Identify which cell holds the provided text, then report its [x, y] central coordinate. 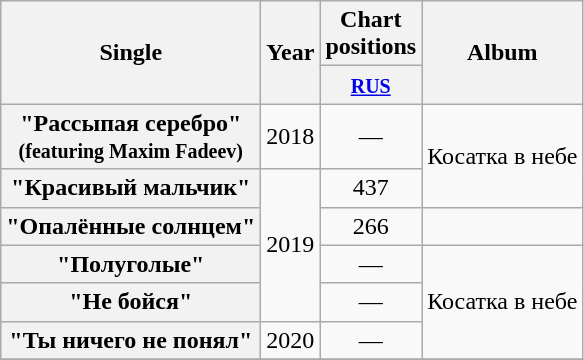
2020 [290, 340]
Year [290, 52]
2018 [290, 136]
"Красивый мальчик" [131, 188]
"Рассыпая серебро"(featuring Maxim Fadeev) [131, 136]
266 [371, 226]
Album [502, 52]
"Не бойся" [131, 302]
2019 [290, 245]
437 [371, 188]
Single [131, 52]
"Полуголые" [131, 264]
"Ты ничего не понял" [131, 340]
Chart positions [371, 34]
"Опалённые солнцем" [131, 226]
RUS [371, 85]
